Provide the (X, Y) coordinate of the cell's center where the given text is located.  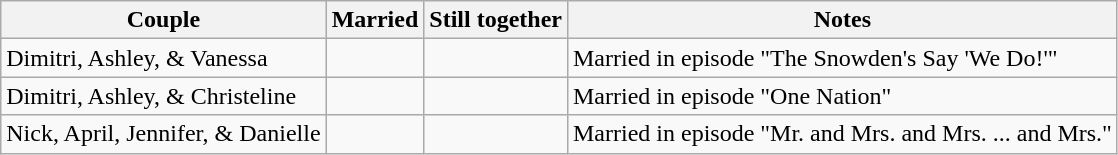
Notes (842, 20)
Married in episode "Mr. and Mrs. and Mrs. ... and Mrs." (842, 134)
Still together (496, 20)
Dimitri, Ashley, & Christeline (164, 96)
Dimitri, Ashley, & Vanessa (164, 58)
Married (375, 20)
Nick, April, Jennifer, & Danielle (164, 134)
Couple (164, 20)
Married in episode "The Snowden's Say 'We Do!'" (842, 58)
Married in episode "One Nation" (842, 96)
